From the cell containing the given text, extract its center point as (X, Y) coordinate. 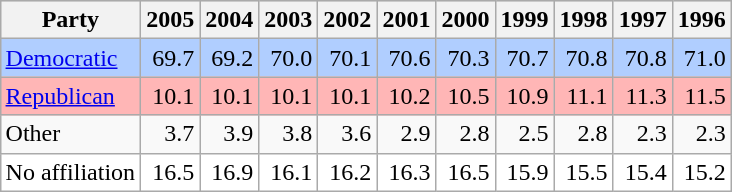
No affiliation (70, 172)
11.3 (642, 96)
1996 (702, 20)
Democratic (70, 58)
16.1 (288, 172)
15.2 (702, 172)
Republican (70, 96)
16.2 (348, 172)
16.3 (406, 172)
3.8 (288, 134)
69.7 (170, 58)
2004 (230, 20)
71.0 (702, 58)
3.6 (348, 134)
10.5 (466, 96)
2003 (288, 20)
10.9 (524, 96)
2005 (170, 20)
15.4 (642, 172)
2001 (406, 20)
1999 (524, 20)
70.7 (524, 58)
3.9 (230, 134)
11.5 (702, 96)
15.5 (584, 172)
3.7 (170, 134)
2.9 (406, 134)
2002 (348, 20)
70.6 (406, 58)
16.9 (230, 172)
11.1 (584, 96)
70.0 (288, 58)
2.5 (524, 134)
70.1 (348, 58)
70.3 (466, 58)
1997 (642, 20)
Other (70, 134)
69.2 (230, 58)
15.9 (524, 172)
10.2 (406, 96)
1998 (584, 20)
2000 (466, 20)
Party (70, 20)
